Identify which cell holds the provided text, then report its (X, Y) central coordinate. 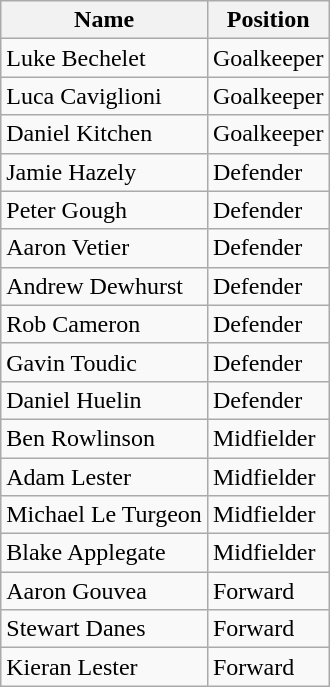
Daniel Kitchen (104, 134)
Position (268, 20)
Aaron Gouvea (104, 591)
Jamie Hazely (104, 172)
Daniel Huelin (104, 400)
Gavin Toudic (104, 362)
Name (104, 20)
Peter Gough (104, 210)
Blake Applegate (104, 553)
Kieran Lester (104, 667)
Stewart Danes (104, 629)
Rob Cameron (104, 324)
Luke Bechelet (104, 58)
Luca Caviglioni (104, 96)
Andrew Dewhurst (104, 286)
Michael Le Turgeon (104, 515)
Ben Rowlinson (104, 438)
Aaron Vetier (104, 248)
Adam Lester (104, 477)
